Return (x, y) of the center of cell containing provided text 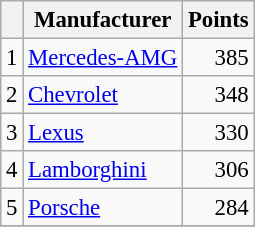
3 (12, 133)
Lexus (103, 133)
5 (12, 208)
Lamborghini (103, 170)
284 (218, 208)
2 (12, 95)
Manufacturer (103, 20)
Mercedes-AMG (103, 58)
Porsche (103, 208)
330 (218, 133)
Chevrolet (103, 95)
1 (12, 58)
348 (218, 95)
306 (218, 170)
385 (218, 58)
Points (218, 20)
4 (12, 170)
